Determine the (x, y) coordinate at the center of the cell enclosing the given text.  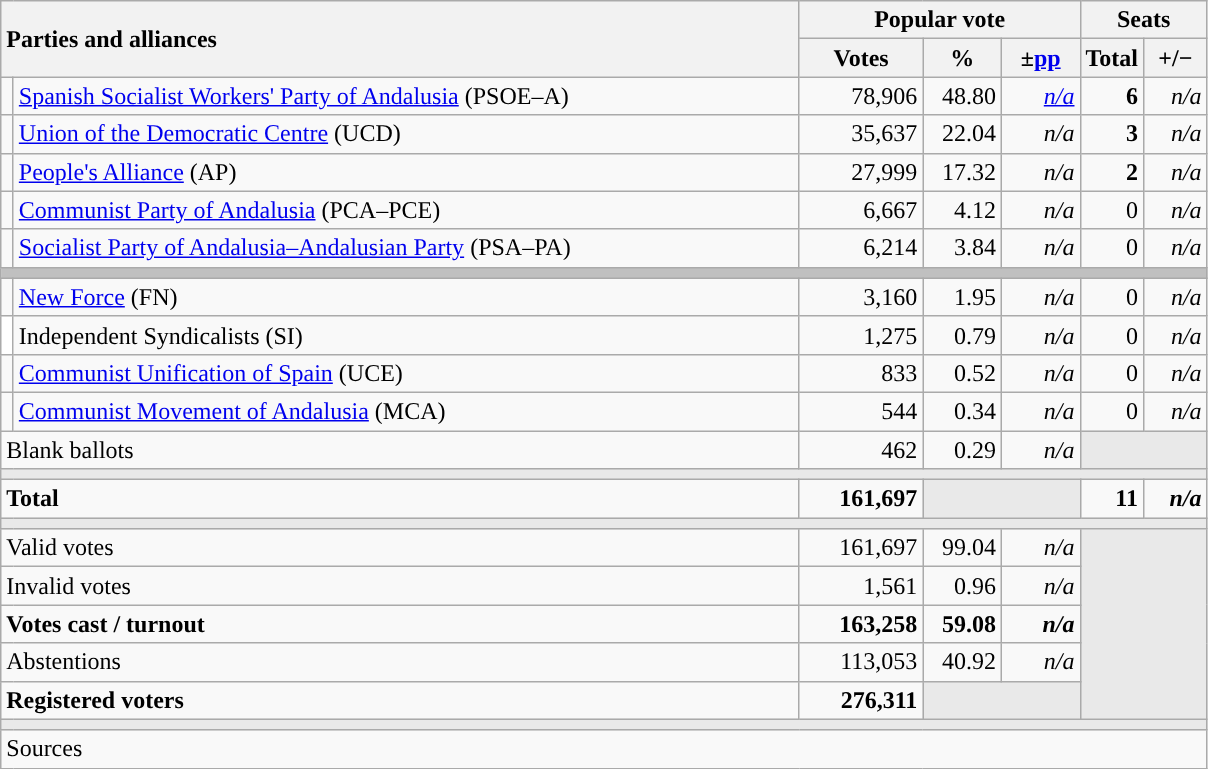
0.29 (962, 449)
Communist Unification of Spain (UCE) (406, 373)
462 (861, 449)
17.32 (962, 172)
Blank ballots (400, 449)
People's Alliance (AP) (406, 172)
99.04 (962, 548)
Independent Syndicalists (SI) (406, 335)
1,561 (861, 586)
Popular vote (940, 20)
Sources (604, 749)
0.34 (962, 411)
276,311 (861, 700)
±pp (1040, 58)
35,637 (861, 134)
40.92 (962, 662)
2 (1112, 172)
78,906 (861, 96)
Spanish Socialist Workers' Party of Andalusia (PSOE–A) (406, 96)
Votes (861, 58)
27,999 (861, 172)
+/− (1176, 58)
Valid votes (400, 548)
544 (861, 411)
Seats (1144, 20)
3 (1112, 134)
Invalid votes (400, 586)
% (962, 58)
Communist Movement of Andalusia (MCA) (406, 411)
Abstentions (400, 662)
6 (1112, 96)
22.04 (962, 134)
0.52 (962, 373)
113,053 (861, 662)
833 (861, 373)
3.84 (962, 248)
Communist Party of Andalusia (PCA–PCE) (406, 210)
1,275 (861, 335)
0.79 (962, 335)
0.96 (962, 586)
Registered voters (400, 700)
Union of the Democratic Centre (UCD) (406, 134)
11 (1112, 499)
48.80 (962, 96)
Parties and alliances (400, 39)
59.08 (962, 624)
1.95 (962, 297)
163,258 (861, 624)
3,160 (861, 297)
4.12 (962, 210)
Socialist Party of Andalusia–Andalusian Party (PSA–PA) (406, 248)
New Force (FN) (406, 297)
6,667 (861, 210)
Votes cast / turnout (400, 624)
6,214 (861, 248)
